Find where the given text appears and provide that cell's center as [x, y] coordinate. 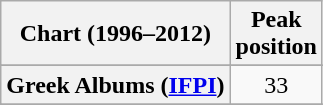
Peakposition [276, 34]
33 [276, 85]
Greek Albums (IFPI) [116, 85]
Chart (1996–2012) [116, 34]
